Scan for the cell matching the given text and deliver its [X, Y] coordinate at center. 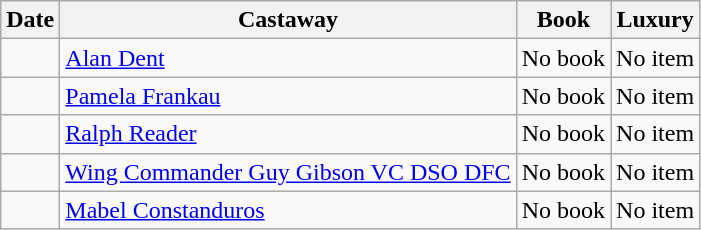
Wing Commander Guy Gibson VC DSO DFC [288, 172]
Castaway [288, 20]
Date [30, 20]
Pamela Frankau [288, 96]
Book [563, 20]
Mabel Constanduros [288, 210]
Alan Dent [288, 58]
Luxury [656, 20]
Ralph Reader [288, 134]
